Determine the (X, Y) coordinate at the center of the cell enclosing the given text.  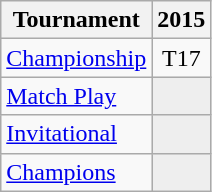
Champions (76, 172)
Tournament (76, 20)
Match Play (76, 96)
Invitational (76, 134)
2015 (182, 20)
T17 (182, 58)
Championship (76, 58)
